Locate the cell with the specified text and output its [X, Y] center coordinate. 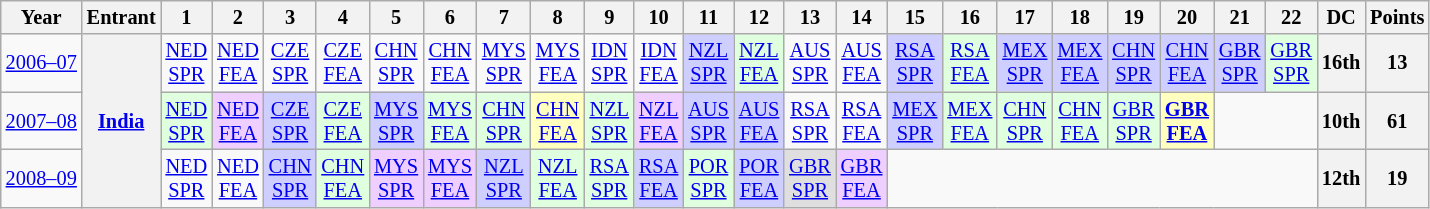
16th [1341, 63]
12th [1341, 178]
8 [558, 17]
61 [1397, 121]
1 [187, 17]
10th [1341, 121]
17 [1024, 17]
India [122, 120]
6 [450, 17]
PORFEA [759, 178]
20 [1187, 17]
15 [914, 17]
22 [1291, 17]
Year [42, 17]
3 [290, 17]
10 [658, 17]
16 [970, 17]
11 [708, 17]
2006–07 [42, 63]
DC [1341, 17]
21 [1240, 17]
Points [1397, 17]
18 [1080, 17]
2007–08 [42, 121]
9 [610, 17]
2008–09 [42, 178]
Entrant [122, 17]
14 [862, 17]
IDNFEA [658, 63]
2 [238, 17]
7 [504, 17]
12 [759, 17]
4 [342, 17]
5 [396, 17]
IDNSPR [610, 63]
PORSPR [708, 178]
